Determine the [x, y] coordinate at the center of the cell enclosing the given text.  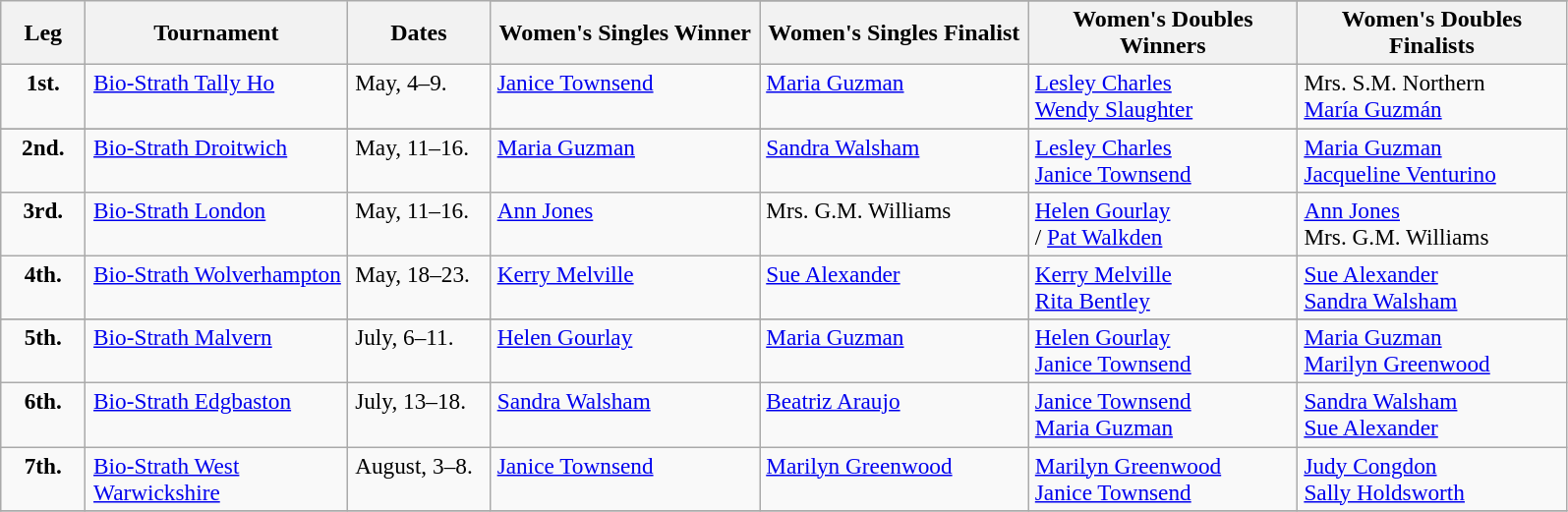
July, 13–18. [419, 415]
Judy Congdon Sally Holdsworth [1432, 478]
Sandra Walsham Sue Alexander [1432, 415]
Mrs. S.M. Northern María Guzmán [1432, 96]
August, 3–8. [419, 478]
Bio-Strath London [216, 224]
Marilyn Greenwood Janice Townsend [1163, 478]
1st. [43, 96]
Janice Townsend Maria Guzman [1163, 415]
Women's Doubles Winners [1163, 33]
Women's Doubles Finalists [1432, 33]
Dates [419, 33]
7th. [43, 478]
Beatriz Araujo [894, 415]
Ann Jones Mrs. G.M. Williams [1432, 224]
Women's Singles Winner [625, 33]
Helen Gourlay/ Pat Walkden [1163, 224]
5th. [43, 352]
Maria Guzman Jacqueline Venturino [1432, 161]
Tournament [216, 33]
Bio-Strath Wolverhampton [216, 287]
Maria Guzman Marilyn Greenwood [1432, 352]
4th. [43, 287]
Leg [43, 33]
Kerry Melville [625, 287]
Helen Gourlay [625, 352]
July, 6–11. [419, 352]
Bio-Strath West Warwickshire [216, 478]
3rd. [43, 224]
Bio-Strath Malvern [216, 352]
Women's Singles Finalist [894, 33]
Sue Alexander [894, 287]
Bio-Strath Tally Ho [216, 96]
2nd. [43, 161]
Ann Jones [625, 224]
Lesley Charles Janice Townsend [1163, 161]
Bio-Strath Droitwich [216, 161]
Marilyn Greenwood [894, 478]
6th. [43, 415]
Lesley Charles Wendy Slaughter [1163, 96]
Bio-Strath Edgbaston [216, 415]
Helen Gourlay Janice Townsend [1163, 352]
Sue Alexander Sandra Walsham [1432, 287]
Mrs. G.M. Williams [894, 224]
Kerry Melville Rita Bentley [1163, 287]
May, 18–23. [419, 287]
May, 4–9. [419, 96]
